From the cell containing the given text, extract its center point as [x, y] coordinate. 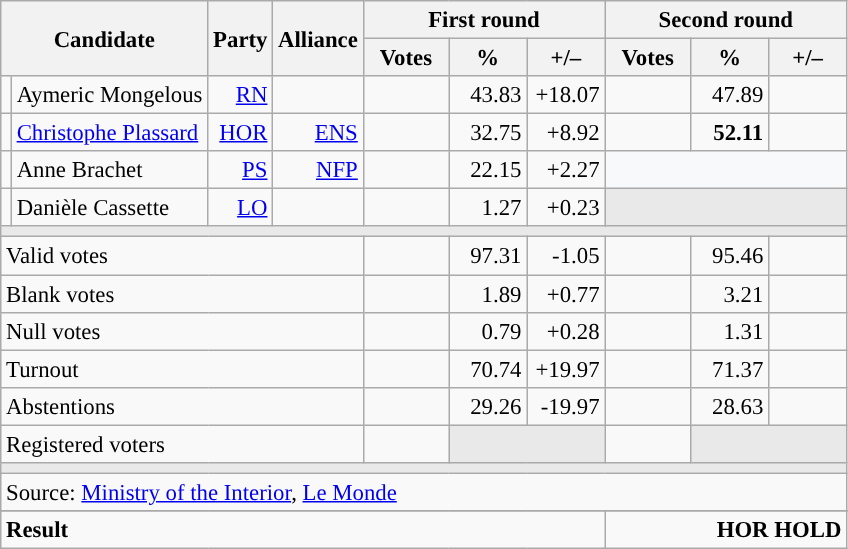
First round [484, 20]
Abstentions [182, 406]
Turnout [182, 369]
Result [303, 530]
+2.27 [566, 170]
+0.23 [566, 208]
47.89 [729, 95]
Second round [726, 20]
1.89 [488, 294]
Danièle Cassette [109, 208]
52.11 [729, 133]
Source: Ministry of the Interior, Le Monde [424, 492]
-1.05 [566, 256]
3.21 [729, 294]
Valid votes [182, 256]
29.26 [488, 406]
+19.97 [566, 369]
95.46 [729, 256]
+8.92 [566, 133]
70.74 [488, 369]
+18.07 [566, 95]
0.79 [488, 331]
1.31 [729, 331]
Blank votes [182, 294]
97.31 [488, 256]
HOR [240, 133]
+0.77 [566, 294]
43.83 [488, 95]
Null votes [182, 331]
1.27 [488, 208]
ENS [318, 133]
Christophe Plassard [109, 133]
Candidate [104, 38]
RN [240, 95]
Anne Brachet [109, 170]
-19.97 [566, 406]
LO [240, 208]
32.75 [488, 133]
28.63 [729, 406]
Registered voters [182, 444]
NFP [318, 170]
Aymeric Mongelous [109, 95]
22.15 [488, 170]
71.37 [729, 369]
Alliance [318, 38]
Party [240, 38]
+0.28 [566, 331]
HOR HOLD [726, 530]
PS [240, 170]
